Capture the cell that displays the provided text and extract its [X, Y] central coordinate. 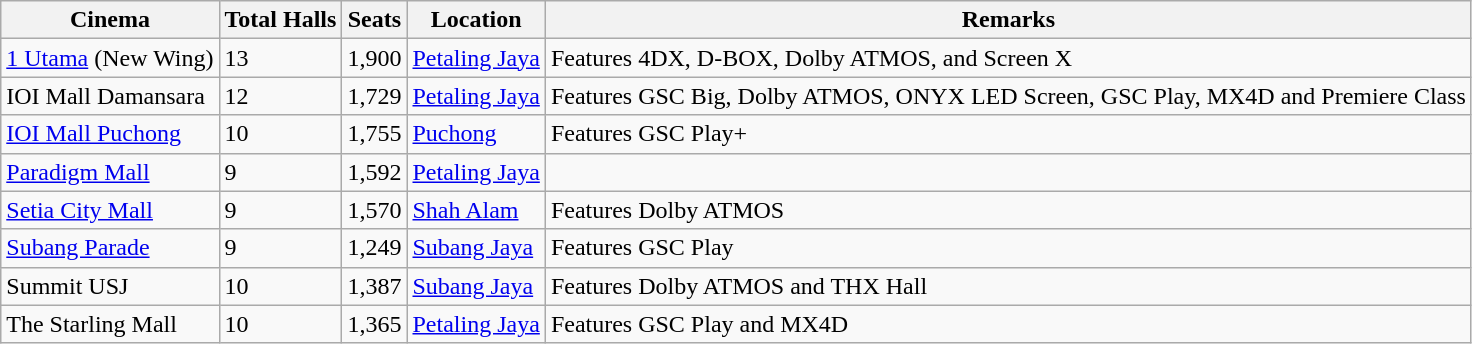
1,365 [374, 324]
The Starling Mall [110, 324]
Features GSC Big, Dolby ATMOS, ONYX LED Screen, GSC Play, MX4D and Premiere Class [1008, 96]
Features GSC Play+ [1008, 134]
Puchong [476, 134]
Remarks [1008, 20]
1,729 [374, 96]
Cinema [110, 20]
Paradigm Mall [110, 172]
Seats [374, 20]
Features GSC Play and MX4D [1008, 324]
12 [280, 96]
Shah Alam [476, 210]
Total Halls [280, 20]
1,900 [374, 58]
1 Utama (New Wing) [110, 58]
1,570 [374, 210]
1,387 [374, 286]
IOI Mall Damansara [110, 96]
IOI Mall Puchong [110, 134]
1,755 [374, 134]
Location [476, 20]
13 [280, 58]
Subang Parade [110, 248]
Features Dolby ATMOS [1008, 210]
Summit USJ [110, 286]
Setia City Mall [110, 210]
Features 4DX, D-BOX, Dolby ATMOS, and Screen X [1008, 58]
Features Dolby ATMOS and THX Hall [1008, 286]
1,592 [374, 172]
Features GSC Play [1008, 248]
1,249 [374, 248]
